For the text-containing cell, return its midpoint in (x, y) coordinate format. 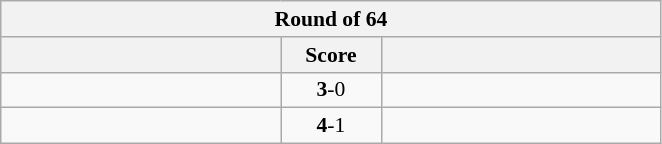
4-1 (331, 126)
3-0 (331, 90)
Score (331, 55)
Round of 64 (331, 19)
